Provide the [X, Y] coordinate of the cell's center where the given text is located.  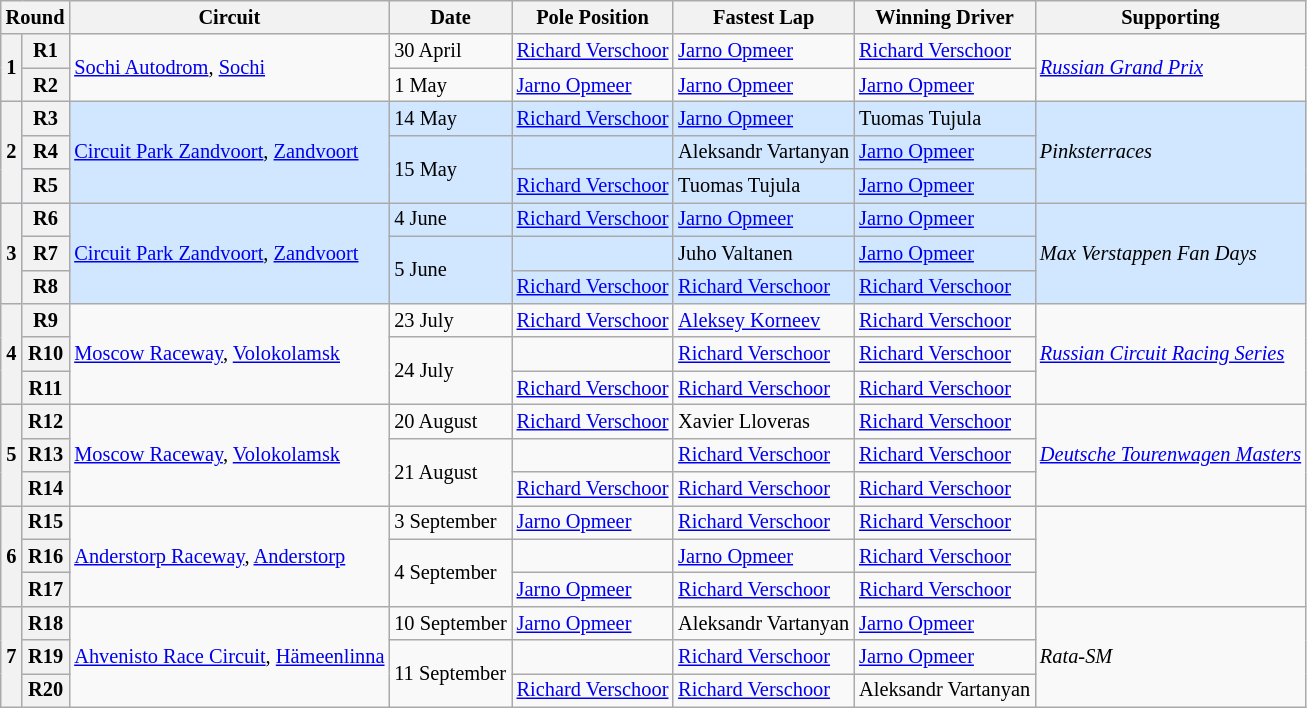
11 September [450, 674]
R8 [46, 287]
R6 [46, 219]
R14 [46, 489]
Russian Circuit Racing Series [1170, 354]
Date [450, 17]
R2 [46, 85]
Xavier Lloveras [764, 421]
21 August [450, 472]
3 September [450, 522]
15 May [450, 168]
Juho Valtanen [764, 253]
14 May [450, 118]
1 [12, 68]
6 [12, 556]
R10 [46, 354]
30 April [450, 51]
Aleksey Korneev [764, 320]
Round [36, 17]
R9 [46, 320]
Pinksterraces [1170, 152]
R4 [46, 152]
5 June [450, 270]
Max Verstappen Fan Days [1170, 252]
R15 [46, 522]
R13 [46, 455]
5 [12, 454]
Winning Driver [944, 17]
4 [12, 354]
R5 [46, 186]
4 June [450, 219]
R11 [46, 388]
Fastest Lap [764, 17]
R12 [46, 421]
23 July [450, 320]
4 September [450, 572]
R18 [46, 623]
R7 [46, 253]
R17 [46, 589]
R1 [46, 51]
24 July [450, 370]
2 [12, 152]
20 August [450, 421]
Russian Grand Prix [1170, 68]
1 May [450, 85]
R20 [46, 690]
Pole Position [593, 17]
Deutsche Tourenwagen Masters [1170, 454]
Anderstorp Raceway, Anderstorp [229, 556]
Sochi Autodrom, Sochi [229, 68]
R19 [46, 657]
R3 [46, 118]
10 September [450, 623]
Ahvenisto Race Circuit, Hämeenlinna [229, 656]
Supporting [1170, 17]
3 [12, 252]
7 [12, 656]
Circuit [229, 17]
R16 [46, 556]
Rata-SM [1170, 656]
